Extract the [x, y] coordinate from the center of the cell holding the provided text.  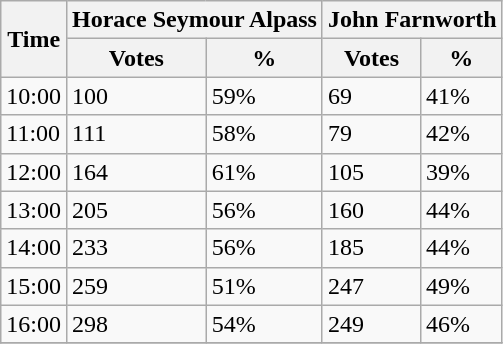
54% [264, 324]
58% [264, 134]
John Farnworth [412, 20]
46% [462, 324]
10:00 [34, 96]
51% [264, 286]
41% [462, 96]
259 [136, 286]
205 [136, 210]
298 [136, 324]
100 [136, 96]
61% [264, 172]
69 [371, 96]
49% [462, 286]
111 [136, 134]
185 [371, 248]
Horace Seymour Alpass [194, 20]
14:00 [34, 248]
42% [462, 134]
59% [264, 96]
105 [371, 172]
Time [34, 39]
233 [136, 248]
249 [371, 324]
13:00 [34, 210]
39% [462, 172]
160 [371, 210]
15:00 [34, 286]
16:00 [34, 324]
247 [371, 286]
164 [136, 172]
79 [371, 134]
12:00 [34, 172]
11:00 [34, 134]
